Search for the cell housing the specified text and yield its [x, y] center coordinate. 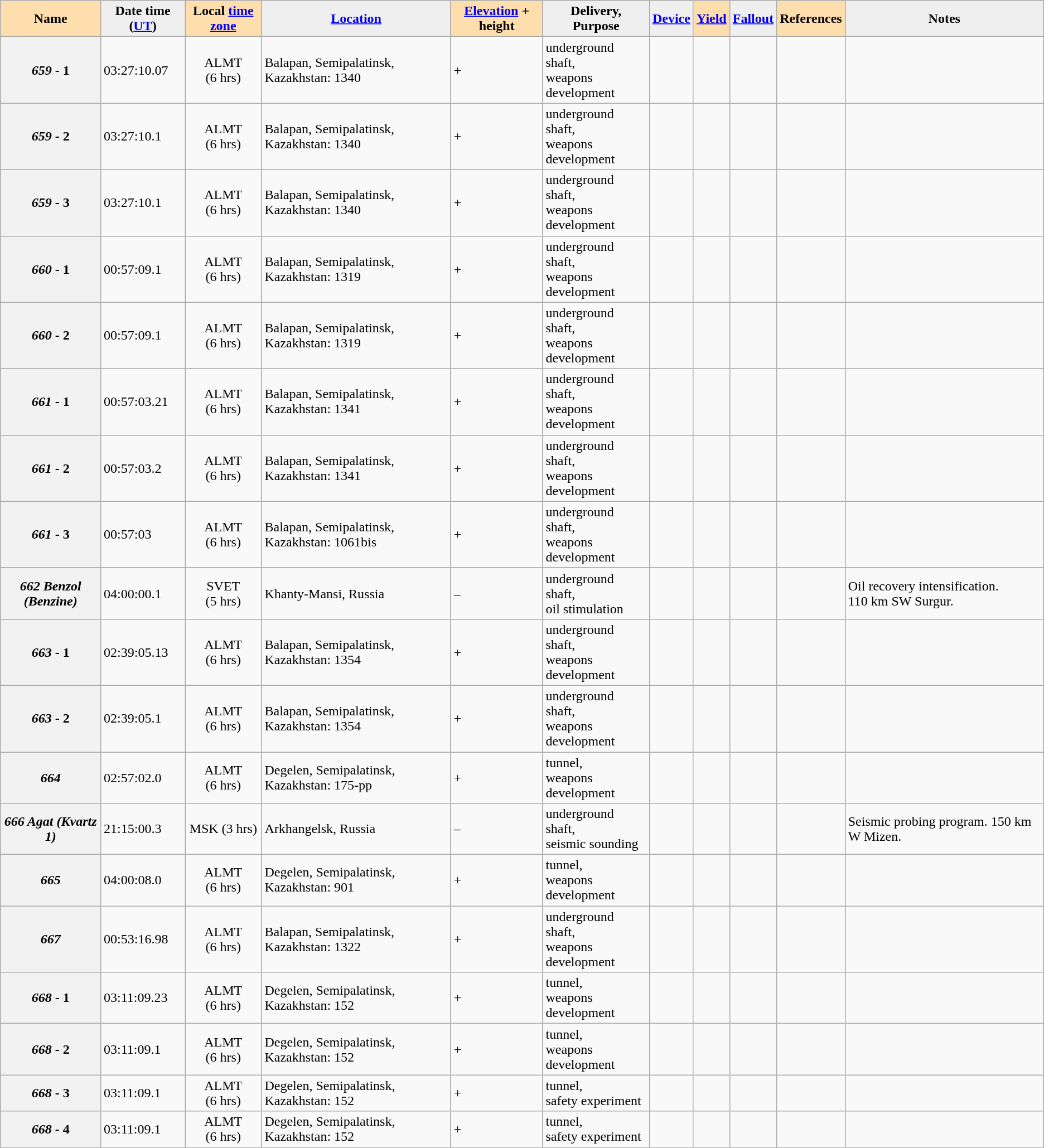
Notes [944, 19]
02:57:02.0 [143, 777]
Local time zone [223, 19]
659 - 1 [51, 70]
04:00:00.1 [143, 593]
Date time (UT) [143, 19]
660 - 1 [51, 269]
underground shaft,seismic sounding [596, 829]
Name [51, 19]
664 [51, 777]
668 - 2 [51, 1049]
02:39:05.1 [143, 718]
661 - 1 [51, 401]
Elevation + height [496, 19]
03:27:10.07 [143, 70]
661 - 3 [51, 534]
665 [51, 880]
04:00:08.0 [143, 880]
Delivery, Purpose [596, 19]
02:39:05.13 [143, 652]
underground shaft,oil stimulation [596, 593]
References [811, 19]
MSK (3 hrs) [223, 829]
662 Benzol (Benzine) [51, 593]
663 - 1 [51, 652]
Location [356, 19]
Balapan, Semipalatinsk, Kazakhstan: 1322 [356, 939]
Device [671, 19]
659 - 3 [51, 203]
03:11:09.23 [143, 998]
661 - 2 [51, 468]
00:57:03 [143, 534]
659 - 2 [51, 136]
663 - 2 [51, 718]
Arkhangelsk, Russia [356, 829]
Yield [712, 19]
668 - 4 [51, 1130]
666 Agat (Kvartz 1) [51, 829]
Oil recovery intensification. 110 km SW Surgur. [944, 593]
660 - 2 [51, 336]
Degelen, Semipalatinsk, Kazakhstan: 175-pp [356, 777]
668 - 3 [51, 1093]
00:53:16.98 [143, 939]
00:57:03.2 [143, 468]
SVET (5 hrs) [223, 593]
668 - 1 [51, 998]
21:15:00.3 [143, 829]
00:57:03.21 [143, 401]
Khanty-Mansi, Russia [356, 593]
Seismic probing program. 150 km W Mizen. [944, 829]
Fallout [753, 19]
Balapan, Semipalatinsk, Kazakhstan: 1061bis [356, 534]
667 [51, 939]
Degelen, Semipalatinsk, Kazakhstan: 901 [356, 880]
